Extract the [X, Y] coordinate from the center of the cell holding the provided text.  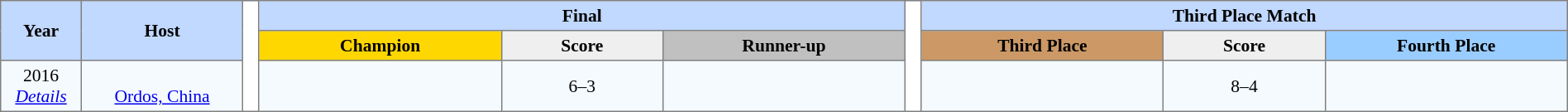
Year [41, 31]
8–4 [1244, 86]
Ordos, China [162, 86]
Final [582, 16]
Third Place Match [1244, 16]
Champion [380, 46]
Fourth Place [1446, 46]
Third Place [1042, 46]
Runner-up [784, 46]
2016Details [41, 86]
Host [162, 31]
6–3 [582, 86]
